Return [x, y] of the center of cell containing provided text 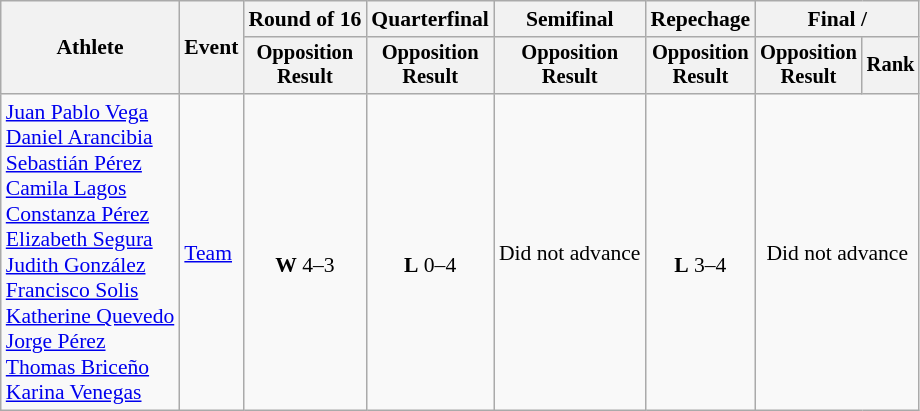
L 0–4 [430, 252]
W 4–3 [304, 252]
Team [211, 252]
Quarterfinal [430, 19]
Semifinal [570, 19]
Round of 16 [304, 19]
L 3–4 [701, 252]
Athlete [90, 48]
Event [211, 48]
Repechage [701, 19]
Final / [837, 19]
Rank [891, 66]
